Extract the (X, Y) coordinate from the center of the cell holding the provided text.  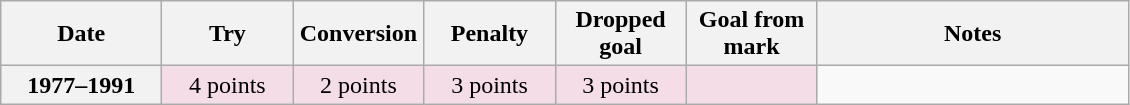
Date (82, 34)
Try (228, 34)
4 points (228, 85)
Penalty (490, 34)
Notes (972, 34)
Conversion (358, 34)
Dropped goal (620, 34)
2 points (358, 85)
1977–1991 (82, 85)
Goal from mark (752, 34)
